Extract the (X, Y) coordinate from the center of the cell holding the provided text.  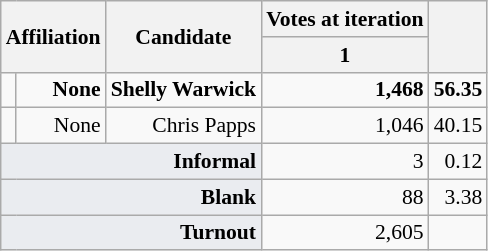
1 (345, 55)
3 (345, 162)
Candidate (184, 36)
Turnout (131, 233)
Affiliation (54, 36)
Shelly Warwick (184, 90)
88 (345, 197)
Chris Papps (184, 126)
40.15 (458, 126)
Blank (131, 197)
1,468 (345, 90)
1,046 (345, 126)
56.35 (458, 90)
0.12 (458, 162)
2,605 (345, 233)
3.38 (458, 197)
Votes at iteration (345, 19)
Informal (131, 162)
